For the text-containing cell, return its midpoint in [x, y] coordinate format. 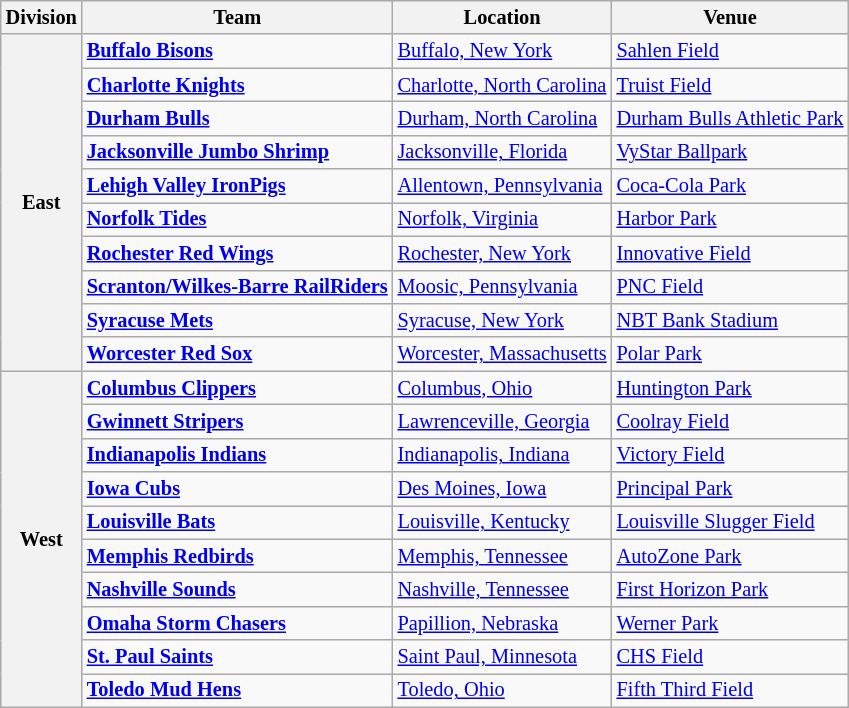
Scranton/Wilkes-Barre RailRiders [238, 287]
Rochester, New York [502, 253]
First Horizon Park [730, 589]
Norfolk Tides [238, 219]
Columbus Clippers [238, 388]
Division [42, 17]
Toledo, Ohio [502, 690]
Durham Bulls [238, 118]
CHS Field [730, 657]
Jacksonville, Florida [502, 152]
Location [502, 17]
St. Paul Saints [238, 657]
Saint Paul, Minnesota [502, 657]
Gwinnett Stripers [238, 421]
Innovative Field [730, 253]
Memphis, Tennessee [502, 556]
Des Moines, Iowa [502, 489]
Lehigh Valley IronPigs [238, 186]
Harbor Park [730, 219]
Rochester Red Wings [238, 253]
Moosic, Pennsylvania [502, 287]
Charlotte, North Carolina [502, 85]
Polar Park [730, 354]
West [42, 540]
Louisville, Kentucky [502, 522]
VyStar Ballpark [730, 152]
Venue [730, 17]
Coca-Cola Park [730, 186]
Victory Field [730, 455]
Lawrenceville, Georgia [502, 421]
Louisville Bats [238, 522]
Durham, North Carolina [502, 118]
Indianapolis, Indiana [502, 455]
Charlotte Knights [238, 85]
Fifth Third Field [730, 690]
Omaha Storm Chasers [238, 623]
Nashville Sounds [238, 589]
Louisville Slugger Field [730, 522]
Indianapolis Indians [238, 455]
Iowa Cubs [238, 489]
Durham Bulls Athletic Park [730, 118]
Team [238, 17]
Werner Park [730, 623]
East [42, 202]
Buffalo, New York [502, 51]
Coolray Field [730, 421]
Syracuse, New York [502, 320]
AutoZone Park [730, 556]
Worcester, Massachusetts [502, 354]
NBT Bank Stadium [730, 320]
Memphis Redbirds [238, 556]
Norfolk, Virginia [502, 219]
Worcester Red Sox [238, 354]
Allentown, Pennsylvania [502, 186]
Toledo Mud Hens [238, 690]
Jacksonville Jumbo Shrimp [238, 152]
Sahlen Field [730, 51]
Truist Field [730, 85]
Columbus, Ohio [502, 388]
Huntington Park [730, 388]
Nashville, Tennessee [502, 589]
Papillion, Nebraska [502, 623]
Principal Park [730, 489]
Syracuse Mets [238, 320]
PNC Field [730, 287]
Buffalo Bisons [238, 51]
